Capture the cell that displays the provided text and extract its (X, Y) central coordinate. 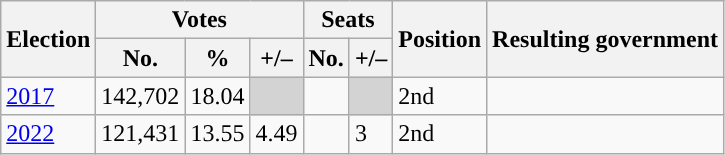
Election (48, 39)
Position (440, 39)
2022 (48, 134)
% (218, 58)
Seats (348, 20)
3 (370, 134)
Votes (200, 20)
121,431 (140, 134)
Resulting government (606, 39)
18.04 (218, 96)
142,702 (140, 96)
4.49 (276, 134)
2017 (48, 96)
13.55 (218, 134)
